Identify which cell holds the provided text, then report its (X, Y) central coordinate. 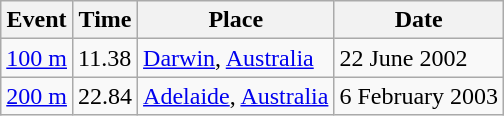
100 m (37, 58)
11.38 (104, 58)
6 February 2003 (419, 96)
200 m (37, 96)
Time (104, 20)
Adelaide, Australia (236, 96)
22.84 (104, 96)
Darwin, Australia (236, 58)
22 June 2002 (419, 58)
Date (419, 20)
Event (37, 20)
Place (236, 20)
